Detect which cell encompasses the target text, then output its [X, Y] center coordinate. 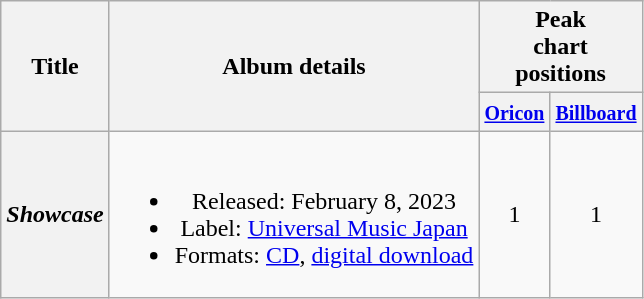
Album details [294, 66]
Peak chart positions [560, 47]
Showcase [55, 214]
Oricon [514, 112]
Billboard [596, 112]
Released: February 8, 2023Label: Universal Music JapanFormats: CD, digital download [294, 214]
Title [55, 66]
